Return (X, Y) of the center of cell containing provided text 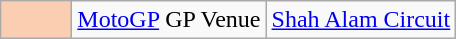
Shah Alam Circuit (361, 20)
MotoGP GP Venue (169, 20)
